Find where the given text appears and provide that cell's center as (x, y) coordinate. 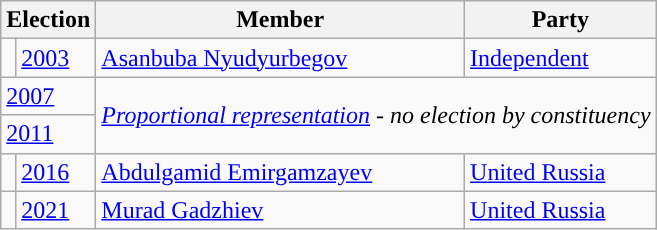
2007 (48, 96)
2021 (56, 210)
Independent (561, 58)
2011 (48, 134)
2016 (56, 172)
2003 (56, 58)
Proportional representation - no election by constituency (376, 115)
Murad Gadzhiev (280, 210)
Asanbuba Nyudyurbegov (280, 58)
Member (280, 20)
Election (48, 20)
Party (561, 20)
Abdulgamid Emirgamzayev (280, 172)
